Scan for the cell matching the given text and deliver its [x, y] coordinate at center. 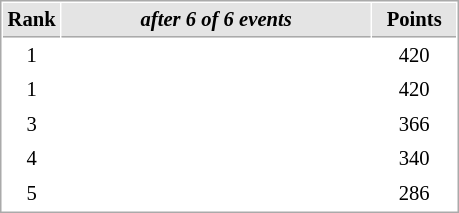
366 [414, 124]
340 [414, 158]
286 [414, 194]
Points [414, 20]
after 6 of 6 events [216, 20]
Rank [32, 20]
4 [32, 158]
3 [32, 124]
5 [32, 194]
